Search for the cell housing the specified text and yield its (X, Y) center coordinate. 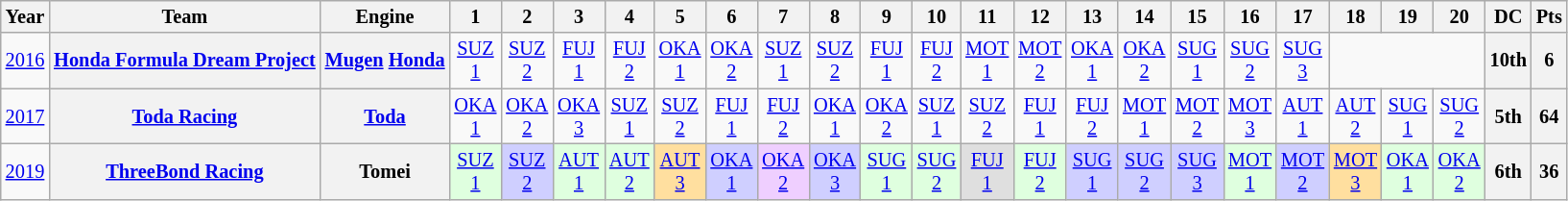
36 (1549, 171)
Engine (386, 16)
Toda (386, 116)
DC (1509, 16)
9 (887, 16)
10 (937, 16)
ThreeBond Racing (184, 171)
7 (783, 16)
20 (1460, 16)
Toda Racing (184, 116)
18 (1355, 16)
AUT3 (680, 171)
6th (1509, 171)
4 (630, 16)
64 (1549, 116)
Pts (1549, 16)
14 (1144, 16)
15 (1198, 16)
17 (1303, 16)
2 (527, 16)
19 (1408, 16)
1 (475, 16)
Mugen Honda (386, 61)
2016 (25, 61)
10th (1509, 61)
5th (1509, 116)
Year (25, 16)
Team (184, 16)
13 (1092, 16)
11 (986, 16)
2017 (25, 116)
5 (680, 16)
16 (1249, 16)
Tomei (386, 171)
3 (579, 16)
2019 (25, 171)
Honda Formula Dream Project (184, 61)
8 (835, 16)
12 (1040, 16)
